Find where the given text appears and provide that cell's center as (X, Y) coordinate. 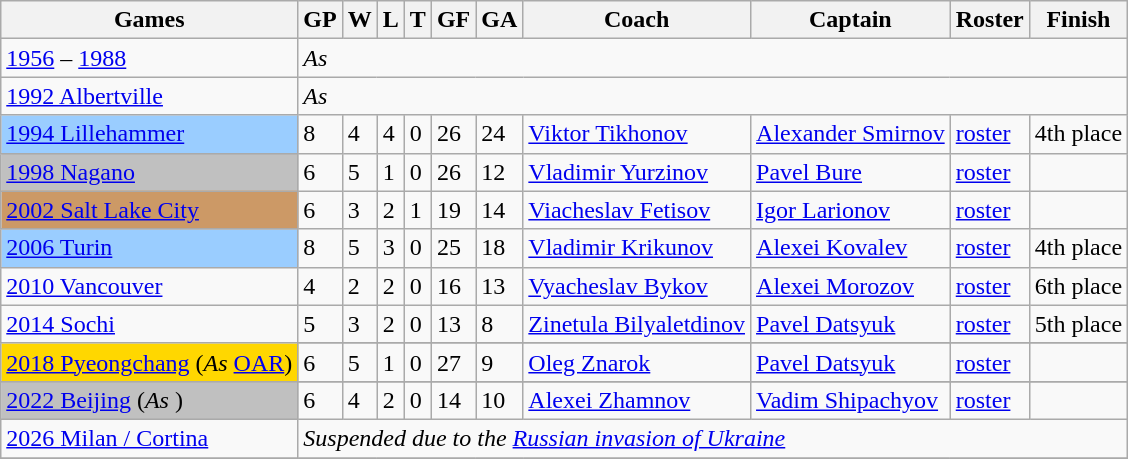
27 (453, 362)
2002 Salt Lake City (150, 210)
2006 Turin (150, 248)
Vladimir Yurzinov (637, 172)
Vladimir Krikunov (637, 248)
1994 Lillehammer (150, 134)
2014 Sochi (150, 324)
12 (500, 172)
Roster (990, 20)
Viktor Tikhonov (637, 134)
6th place (1078, 286)
Alexei Morozov (851, 286)
Captain (851, 20)
Igor Larionov (851, 210)
2022 Beijing (As ) (150, 400)
1992 Albertville (150, 96)
2026 Milan / Cortina (150, 438)
GA (500, 20)
Vyacheslav Bykov (637, 286)
Viacheslav Fetisov (637, 210)
18 (500, 248)
W (360, 20)
1956 – 1988 (150, 58)
24 (500, 134)
Coach (637, 20)
2010 Vancouver (150, 286)
Suspended due to the Russian invasion of Ukraine (713, 438)
Oleg Znarok (637, 362)
GF (453, 20)
GP (320, 20)
Games (150, 20)
10 (500, 400)
5th place (1078, 324)
25 (453, 248)
L (390, 20)
9 (500, 362)
19 (453, 210)
Alexei Zhamnov (637, 400)
2018 Pyeongchang (As OAR) (150, 362)
Alexander Smirnov (851, 134)
16 (453, 286)
Pavel Bure (851, 172)
T (418, 20)
Alexei Kovalev (851, 248)
Finish (1078, 20)
Vadim Shipachyov (851, 400)
Zinetula Bilyaletdinov (637, 324)
1998 Nagano (150, 172)
